Output the (X, Y) coordinate of the center of the cell containing the given text.  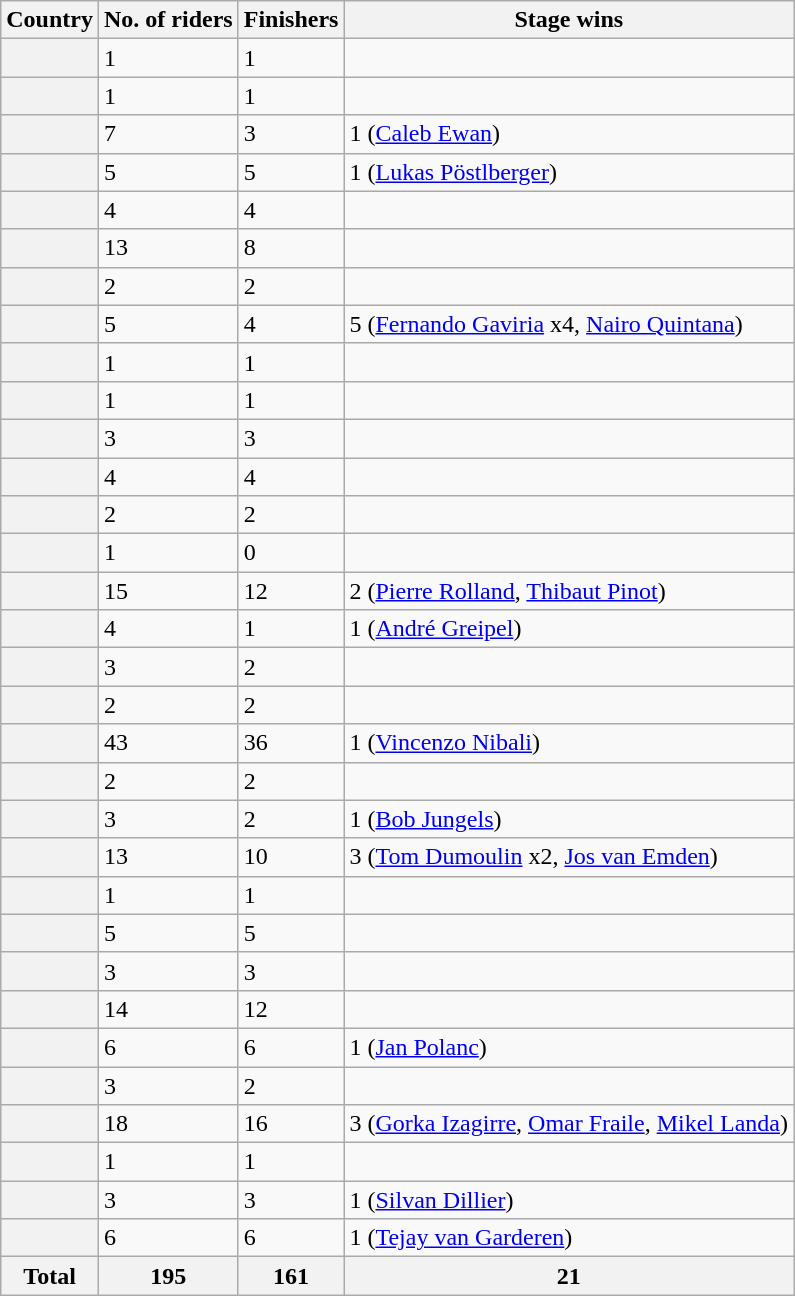
1 (Caleb Ewan) (569, 134)
Country (50, 20)
14 (168, 1009)
1 (Tejay van Garderen) (569, 1238)
21 (569, 1276)
18 (168, 1124)
Finishers (291, 20)
43 (168, 743)
195 (168, 1276)
1 (Lukas Pöstlberger) (569, 172)
1 (André Greipel) (569, 629)
2 (Pierre Rolland, Thibaut Pinot) (569, 591)
161 (291, 1276)
Stage wins (569, 20)
3 (Gorka Izagirre, Omar Fraile, Mikel Landa) (569, 1124)
1 (Jan Polanc) (569, 1047)
7 (168, 134)
16 (291, 1124)
3 (Tom Dumoulin x2, Jos van Emden) (569, 857)
10 (291, 857)
15 (168, 591)
0 (291, 553)
36 (291, 743)
1 (Vincenzo Nibali) (569, 743)
5 (Fernando Gaviria x4, Nairo Quintana) (569, 324)
1 (Silvan Dillier) (569, 1200)
Total (50, 1276)
No. of riders (168, 20)
1 (Bob Jungels) (569, 819)
8 (291, 248)
